Output the (x, y) coordinate of the center of the cell containing the given text.  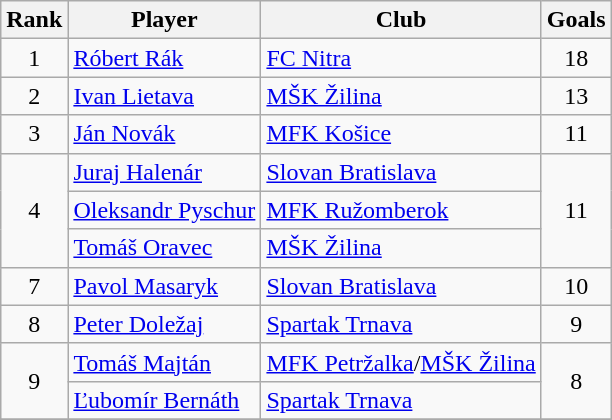
Club (401, 20)
MFK Ružomberok (401, 210)
Róbert Rák (164, 58)
7 (34, 286)
Juraj Halenár (164, 172)
Ján Novák (164, 134)
MFK Košice (401, 134)
Peter Doležaj (164, 324)
1 (34, 58)
Goals (576, 20)
Oleksandr Pyschur (164, 210)
Tomáš Majtán (164, 362)
3 (34, 134)
Pavol Masaryk (164, 286)
2 (34, 96)
13 (576, 96)
MFK Petržalka/MŠK Žilina (401, 362)
Rank (34, 20)
Player (164, 20)
Ľubomír Bernáth (164, 400)
18 (576, 58)
FC Nitra (401, 58)
Ivan Lietava (164, 96)
Tomáš Oravec (164, 248)
4 (34, 210)
10 (576, 286)
